Return [x, y] of the center of cell containing provided text 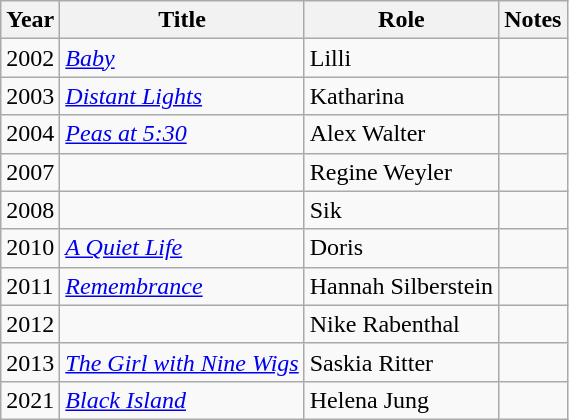
2008 [30, 210]
Alex Walter [401, 134]
2003 [30, 96]
Nike Rabenthal [401, 324]
Role [401, 20]
2002 [30, 58]
Saskia Ritter [401, 362]
Lilli [401, 58]
2013 [30, 362]
The Girl with Nine Wigs [182, 362]
Baby [182, 58]
2007 [30, 172]
2021 [30, 400]
2010 [30, 248]
Title [182, 20]
Black Island [182, 400]
Notes [533, 20]
Helena Jung [401, 400]
Sik [401, 210]
Hannah Silberstein [401, 286]
Doris [401, 248]
2012 [30, 324]
Regine Weyler [401, 172]
Remembrance [182, 286]
A Quiet Life [182, 248]
2004 [30, 134]
2011 [30, 286]
Year [30, 20]
Distant Lights [182, 96]
Katharina [401, 96]
Peas at 5:30 [182, 134]
